Search for the cell housing the specified text and yield its [x, y] center coordinate. 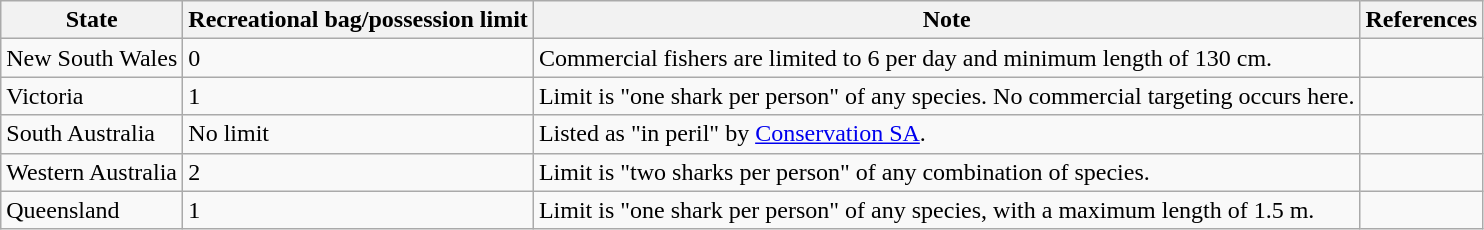
Western Australia [92, 172]
2 [358, 172]
Queensland [92, 210]
State [92, 20]
Commercial fishers are limited to 6 per day and minimum length of 130 cm. [946, 58]
New South Wales [92, 58]
Listed as "in peril" by Conservation SA. [946, 134]
Limit is "two sharks per person" of any combination of species. [946, 172]
South Australia [92, 134]
Recreational bag/possession limit [358, 20]
Limit is "one shark per person" of any species, with a maximum length of 1.5 m. [946, 210]
Note [946, 20]
Victoria [92, 96]
Limit is "one shark per person" of any species. No commercial targeting occurs here. [946, 96]
No limit [358, 134]
References [1422, 20]
0 [358, 58]
